From the cell containing the given text, extract its center point as [X, Y] coordinate. 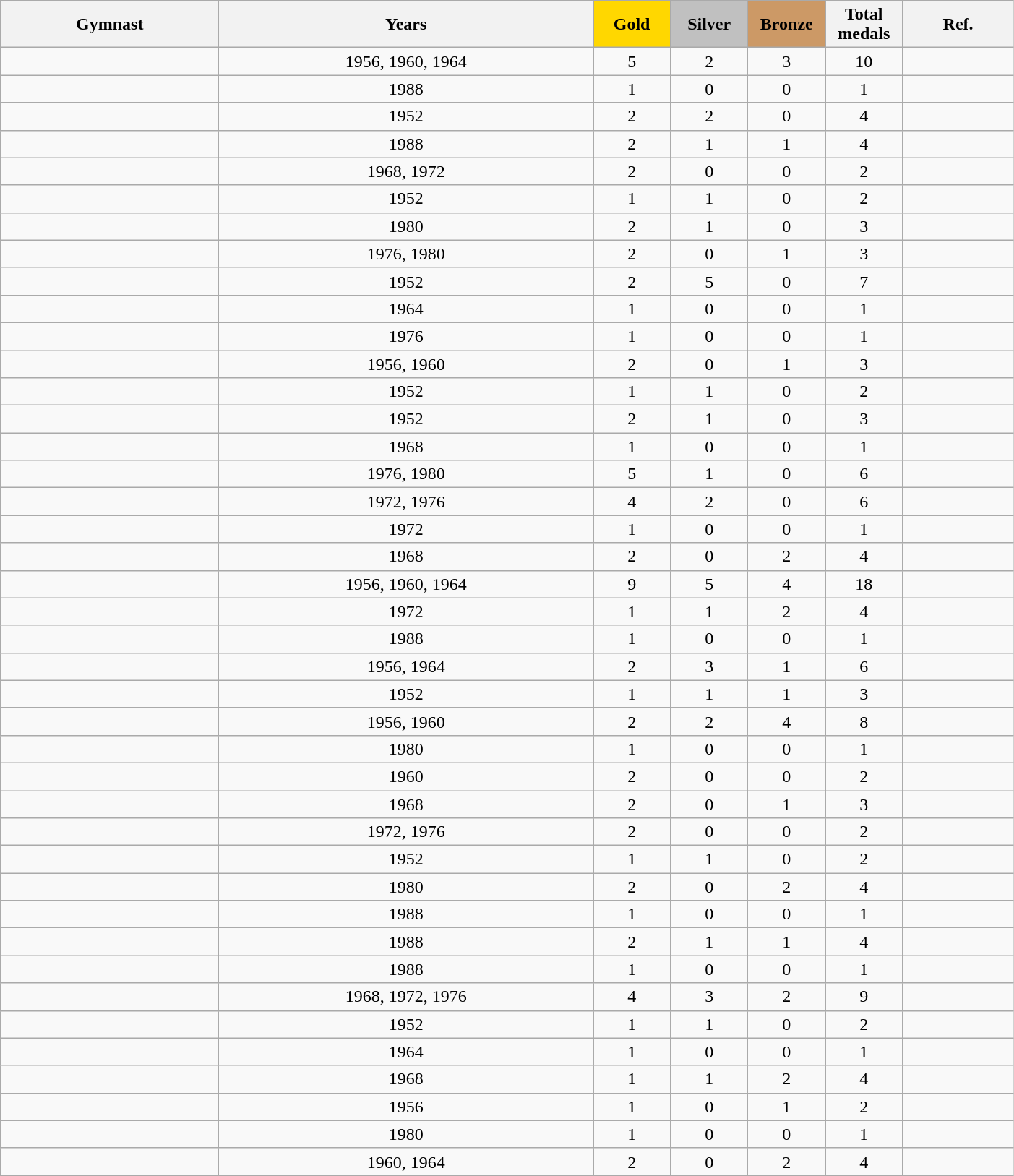
1976 [406, 336]
1960, 1964 [406, 1162]
1960 [406, 776]
Gold [632, 25]
1956 [406, 1107]
Bronze [786, 25]
18 [864, 584]
Years [406, 25]
Total medals [864, 25]
7 [864, 281]
8 [864, 721]
Silver [710, 25]
10 [864, 61]
1968, 1972 [406, 171]
1968, 1972, 1976 [406, 997]
Gymnast [110, 25]
Ref. [958, 25]
1956, 1964 [406, 666]
